Return the [X, Y] coordinate for the center point of the cell that contains the specified text.  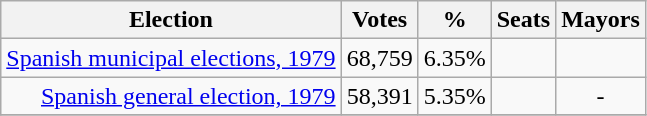
Spanish general election, 1979 [171, 96]
Votes [380, 20]
6.35% [454, 58]
Spanish municipal elections, 1979 [171, 58]
68,759 [380, 58]
5.35% [454, 96]
58,391 [380, 96]
% [454, 20]
Mayors [601, 20]
- [601, 96]
Seats [523, 20]
Election [171, 20]
